Locate the cell with the specified text and output its [X, Y] center coordinate. 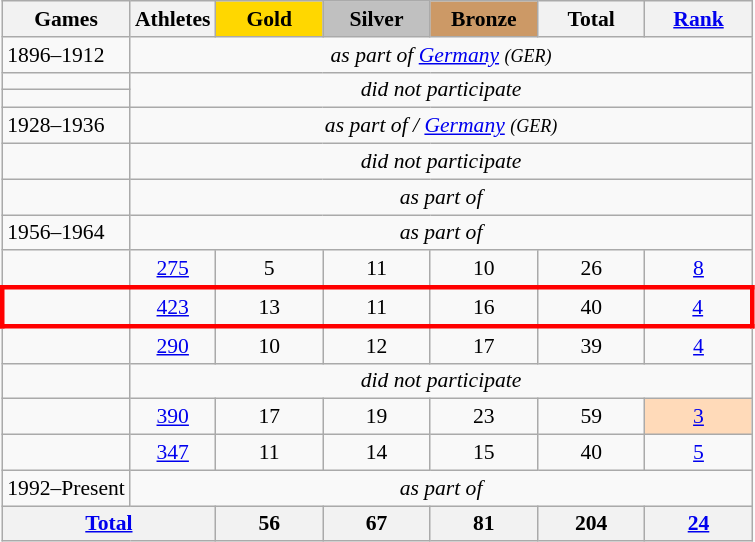
24 [698, 524]
390 [173, 417]
15 [484, 453]
423 [173, 308]
Gold [270, 19]
1992–Present [66, 488]
67 [376, 524]
23 [484, 417]
12 [376, 344]
13 [270, 308]
14 [376, 453]
1928–1936 [66, 126]
39 [592, 344]
204 [592, 524]
Athletes [173, 19]
56 [270, 524]
1896–1912 [66, 55]
290 [173, 344]
as part of Germany (GER) [441, 55]
Bronze [484, 19]
26 [592, 270]
Games [66, 19]
347 [173, 453]
as part of / Germany (GER) [441, 126]
8 [698, 270]
16 [484, 308]
Silver [376, 19]
19 [376, 417]
59 [592, 417]
Rank [698, 19]
81 [484, 524]
275 [173, 270]
3 [698, 417]
1956–1964 [66, 233]
